Return the (x, y) coordinate for the center point of the cell that contains the specified text.  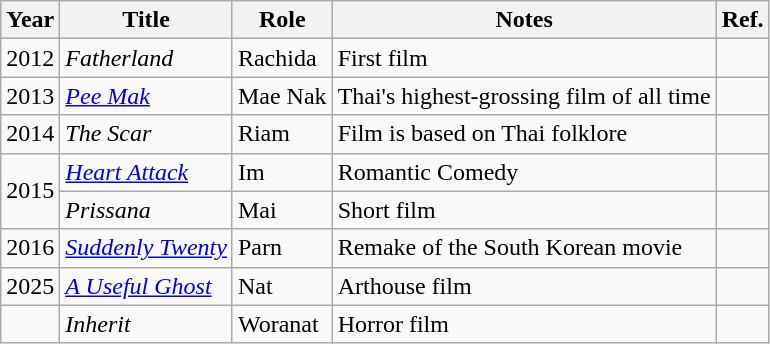
Parn (282, 248)
The Scar (146, 134)
Role (282, 20)
Mai (282, 210)
Riam (282, 134)
Horror film (524, 324)
Rachida (282, 58)
2016 (30, 248)
Film is based on Thai folklore (524, 134)
Ref. (742, 20)
2013 (30, 96)
Inherit (146, 324)
First film (524, 58)
2015 (30, 191)
Romantic Comedy (524, 172)
Mae Nak (282, 96)
Year (30, 20)
Notes (524, 20)
2012 (30, 58)
A Useful Ghost (146, 286)
Heart Attack (146, 172)
Pee Mak (146, 96)
2014 (30, 134)
Remake of the South Korean movie (524, 248)
Title (146, 20)
Im (282, 172)
Arthouse film (524, 286)
2025 (30, 286)
Nat (282, 286)
Thai's highest-grossing film of all time (524, 96)
Short film (524, 210)
Woranat (282, 324)
Fatherland (146, 58)
Prissana (146, 210)
Suddenly Twenty (146, 248)
